Scan for the cell matching the given text and deliver its [X, Y] coordinate at center. 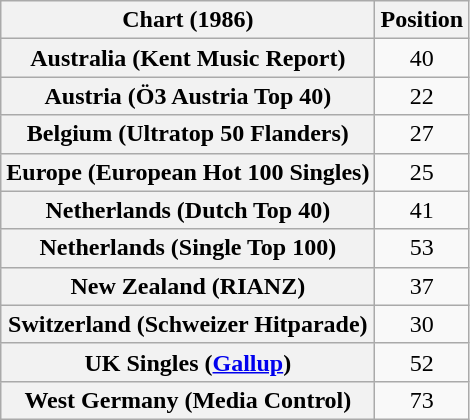
UK Singles (Gallup) [188, 362]
Belgium (Ultratop 50 Flanders) [188, 134]
27 [422, 134]
Netherlands (Single Top 100) [188, 248]
Australia (Kent Music Report) [188, 58]
Switzerland (Schweizer Hitparade) [188, 324]
Chart (1986) [188, 20]
22 [422, 96]
Europe (European Hot 100 Singles) [188, 172]
Position [422, 20]
40 [422, 58]
73 [422, 400]
Netherlands (Dutch Top 40) [188, 210]
37 [422, 286]
53 [422, 248]
Austria (Ö3 Austria Top 40) [188, 96]
New Zealand (RIANZ) [188, 286]
West Germany (Media Control) [188, 400]
52 [422, 362]
30 [422, 324]
25 [422, 172]
41 [422, 210]
